Find where the given text appears and provide that cell's center as (x, y) coordinate. 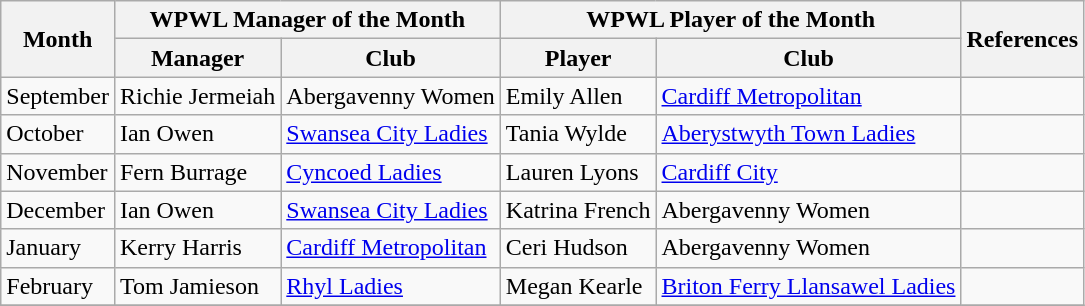
Briton Ferry Llansawel Ladies (808, 286)
September (58, 96)
Fern Burrage (197, 172)
Cardiff City (808, 172)
Tom Jamieson (197, 286)
WPWL Manager of the Month (307, 20)
Kerry Harris (197, 248)
Aberystwyth Town Ladies (808, 134)
February (58, 286)
Cyncoed Ladies (391, 172)
Manager (197, 58)
December (58, 210)
Month (58, 39)
October (58, 134)
Tania Wylde (578, 134)
Richie Jermeiah (197, 96)
Ceri Hudson (578, 248)
January (58, 248)
November (58, 172)
Lauren Lyons (578, 172)
References (1022, 39)
Emily Allen (578, 96)
Katrina French (578, 210)
Player (578, 58)
Megan Kearle (578, 286)
Rhyl Ladies (391, 286)
WPWL Player of the Month (730, 20)
